Find where the given text appears and provide that cell's center as (x, y) coordinate. 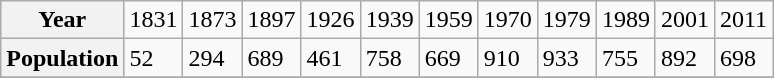
669 (448, 58)
758 (390, 58)
910 (508, 58)
1897 (272, 20)
Year (62, 20)
2011 (743, 20)
1873 (212, 20)
1939 (390, 20)
1959 (448, 20)
461 (330, 58)
698 (743, 58)
52 (154, 58)
689 (272, 58)
2001 (684, 20)
1831 (154, 20)
755 (626, 58)
1970 (508, 20)
Population (62, 58)
1926 (330, 20)
892 (684, 58)
933 (566, 58)
294 (212, 58)
1979 (566, 20)
1989 (626, 20)
